Search for the cell housing the specified text and yield its [x, y] center coordinate. 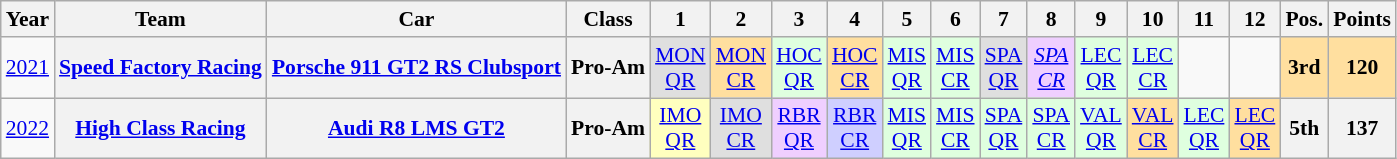
HOCCR [855, 68]
1 [680, 19]
137 [1362, 128]
Audi R8 LMS GT2 [416, 128]
3rd [1304, 68]
11 [1204, 19]
IMOCR [742, 128]
7 [1004, 19]
Porsche 911 GT2 RS Clubsport [416, 68]
6 [956, 19]
MONQR [680, 68]
9 [1101, 19]
2021 [28, 68]
5 [908, 19]
Pos. [1304, 19]
VALQR [1101, 128]
MONCR [742, 68]
IMOQR [680, 128]
2 [742, 19]
LECCR [1153, 68]
Car [416, 19]
4 [855, 19]
High Class Racing [160, 128]
2022 [28, 128]
5th [1304, 128]
VALCR [1153, 128]
8 [1051, 19]
12 [1254, 19]
Team [160, 19]
3 [799, 19]
Year [28, 19]
Class [608, 19]
RBRQR [799, 128]
10 [1153, 19]
HOCQR [799, 68]
120 [1362, 68]
Points [1362, 19]
Speed Factory Racing [160, 68]
RBRCR [855, 128]
